Capture the cell that displays the provided text and extract its (X, Y) central coordinate. 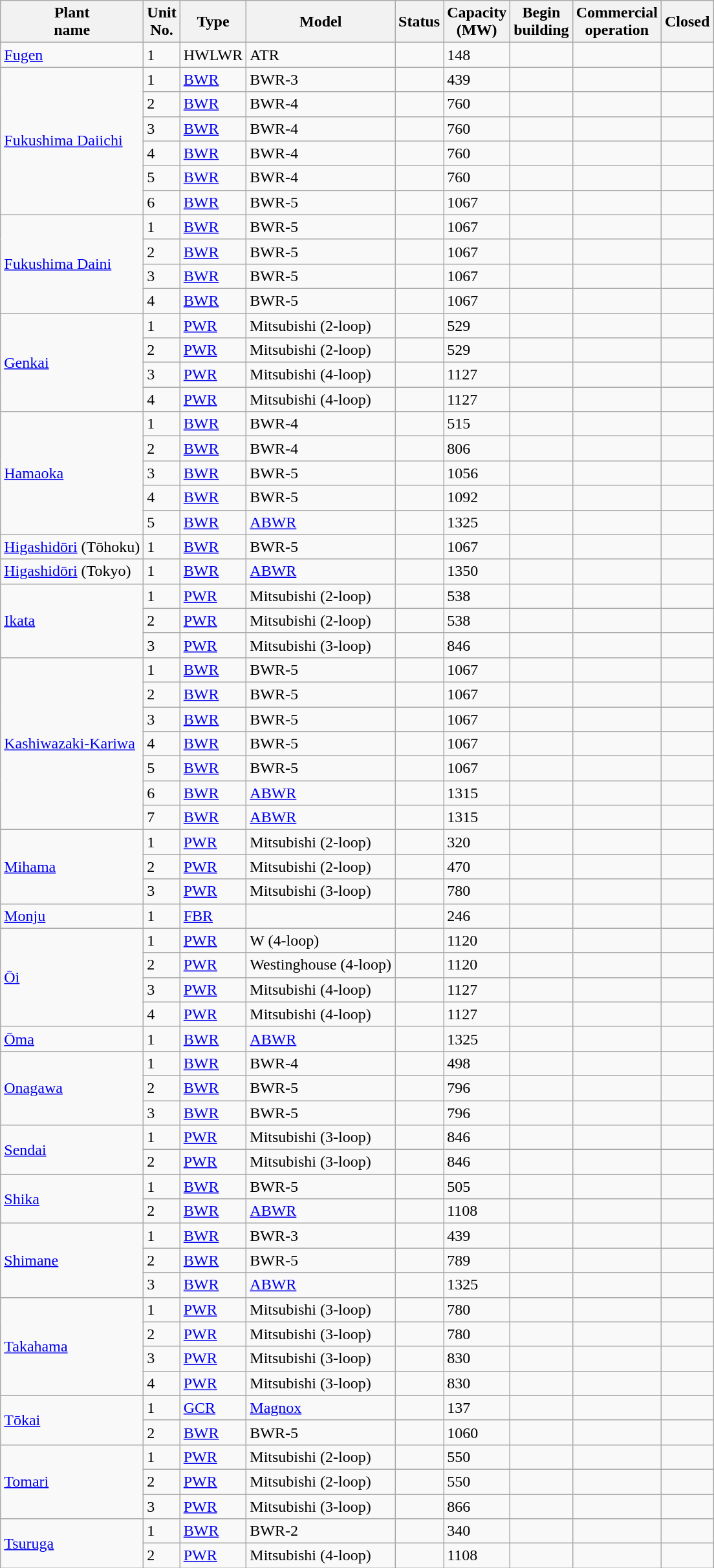
498 (477, 1063)
Tomari (72, 1481)
Ōma (72, 1039)
Genkai (72, 362)
Shika (72, 1199)
505 (477, 1187)
Beginbuilding (541, 22)
Shimane (72, 1260)
HWLWR (213, 55)
246 (477, 916)
148 (477, 55)
806 (477, 449)
Tōkai (72, 1420)
Magnox (321, 1408)
Takahama (72, 1346)
W (4-loop) (321, 940)
Westinghouse (4-loop) (321, 965)
Model (321, 22)
Tsuruga (72, 1543)
470 (477, 867)
1056 (477, 473)
BWR-2 (321, 1531)
789 (477, 1260)
UnitNo. (162, 22)
Fukushima Daini (72, 264)
Plantname (72, 22)
Commercialoperation (617, 22)
137 (477, 1408)
Fugen (72, 55)
320 (477, 842)
Closed (687, 22)
Kashiwazaki-Kariwa (72, 743)
GCR (213, 1408)
Hamaoka (72, 473)
Capacity(MW) (477, 22)
866 (477, 1507)
Mihama (72, 867)
Higashidōri (Tokyo) (72, 571)
Sendai (72, 1150)
Onagawa (72, 1088)
1350 (477, 571)
1060 (477, 1432)
7 (162, 818)
FBR (213, 916)
Higashidōri (Tōhoku) (72, 547)
340 (477, 1531)
Ōi (72, 977)
Status (419, 22)
Type (213, 22)
515 (477, 424)
Ikata (72, 620)
Monju (72, 916)
Fukushima Daiichi (72, 141)
1092 (477, 498)
ATR (321, 55)
